Capture the cell that displays the provided text and extract its (X, Y) central coordinate. 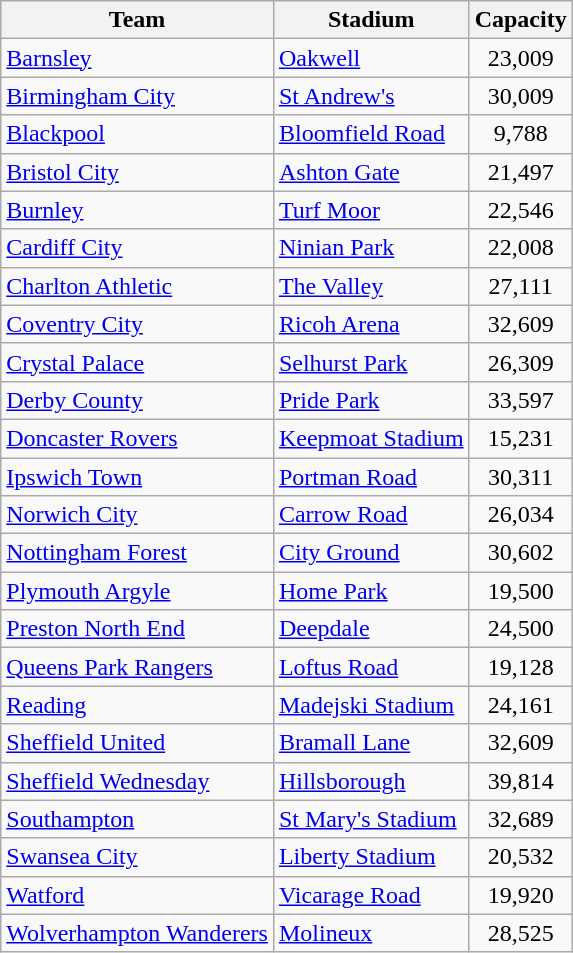
Blackpool (138, 134)
Derby County (138, 400)
Birmingham City (138, 96)
Bristol City (138, 172)
Vicarage Road (371, 895)
Madejski Stadium (371, 705)
30,009 (520, 96)
St Andrew's (371, 96)
Liberty Stadium (371, 857)
Molineux (371, 933)
Ninian Park (371, 248)
Swansea City (138, 857)
Coventry City (138, 324)
22,008 (520, 248)
St Mary's Stadium (371, 819)
Oakwell (371, 58)
19,128 (520, 667)
26,309 (520, 362)
Ricoh Arena (371, 324)
The Valley (371, 286)
26,034 (520, 515)
Sheffield Wednesday (138, 781)
19,920 (520, 895)
Southampton (138, 819)
27,111 (520, 286)
24,500 (520, 629)
Norwich City (138, 515)
39,814 (520, 781)
30,311 (520, 477)
Doncaster Rovers (138, 438)
Plymouth Argyle (138, 591)
Loftus Road (371, 667)
Pride Park (371, 400)
Watford (138, 895)
Ashton Gate (371, 172)
Deepdale (371, 629)
Nottingham Forest (138, 553)
19,500 (520, 591)
22,546 (520, 210)
28,525 (520, 933)
Carrow Road (371, 515)
Charlton Athletic (138, 286)
Portman Road (371, 477)
30,602 (520, 553)
Team (138, 20)
Sheffield United (138, 743)
Wolverhampton Wanderers (138, 933)
Ipswich Town (138, 477)
Capacity (520, 20)
32,689 (520, 819)
Preston North End (138, 629)
Turf Moor (371, 210)
Home Park (371, 591)
21,497 (520, 172)
Cardiff City (138, 248)
20,532 (520, 857)
24,161 (520, 705)
Barnsley (138, 58)
Stadium (371, 20)
Hillsborough (371, 781)
15,231 (520, 438)
Reading (138, 705)
Crystal Palace (138, 362)
Bloomfield Road (371, 134)
9,788 (520, 134)
Queens Park Rangers (138, 667)
23,009 (520, 58)
Keepmoat Stadium (371, 438)
Bramall Lane (371, 743)
Burnley (138, 210)
33,597 (520, 400)
Selhurst Park (371, 362)
City Ground (371, 553)
